Identify which cell holds the provided text, then report its [x, y] central coordinate. 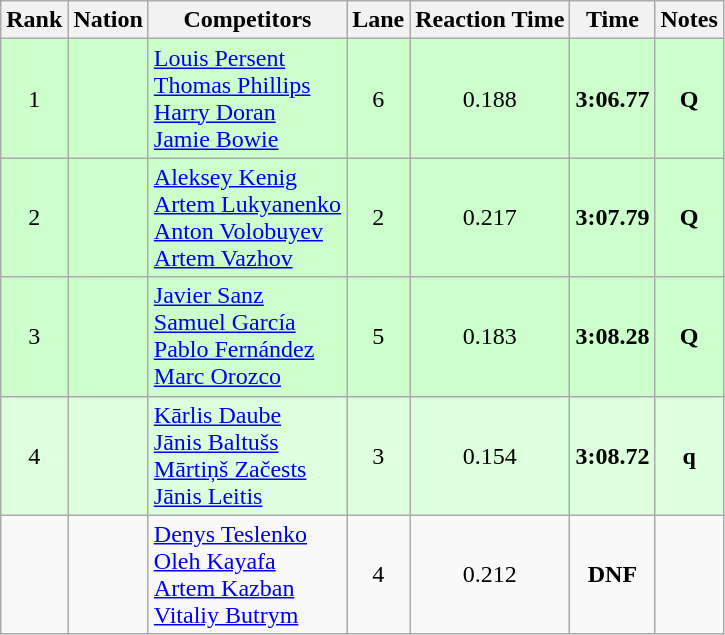
Rank [34, 20]
5 [378, 336]
3:07.79 [612, 218]
Competitors [247, 20]
3:06.77 [612, 98]
Time [612, 20]
Aleksey KenigArtem LukyanenkoAnton VolobuyevArtem Vazhov [247, 218]
1 [34, 98]
Denys TeslenkoOleh KayafaArtem KazbanVitaliy Butrym [247, 574]
Javier SanzSamuel GarcíaPablo FernándezMarc Orozco [247, 336]
3:08.72 [612, 456]
Kārlis DaubeJānis BaltušsMārtiņš ZačestsJānis Leitis [247, 456]
Reaction Time [490, 20]
q [689, 456]
0.154 [490, 456]
0.183 [490, 336]
3:08.28 [612, 336]
0.217 [490, 218]
6 [378, 98]
Notes [689, 20]
DNF [612, 574]
Lane [378, 20]
0.212 [490, 574]
Nation [108, 20]
Louis PersentThomas PhillipsHarry DoranJamie Bowie [247, 98]
0.188 [490, 98]
